Identify which cell holds the provided text, then report its [X, Y] central coordinate. 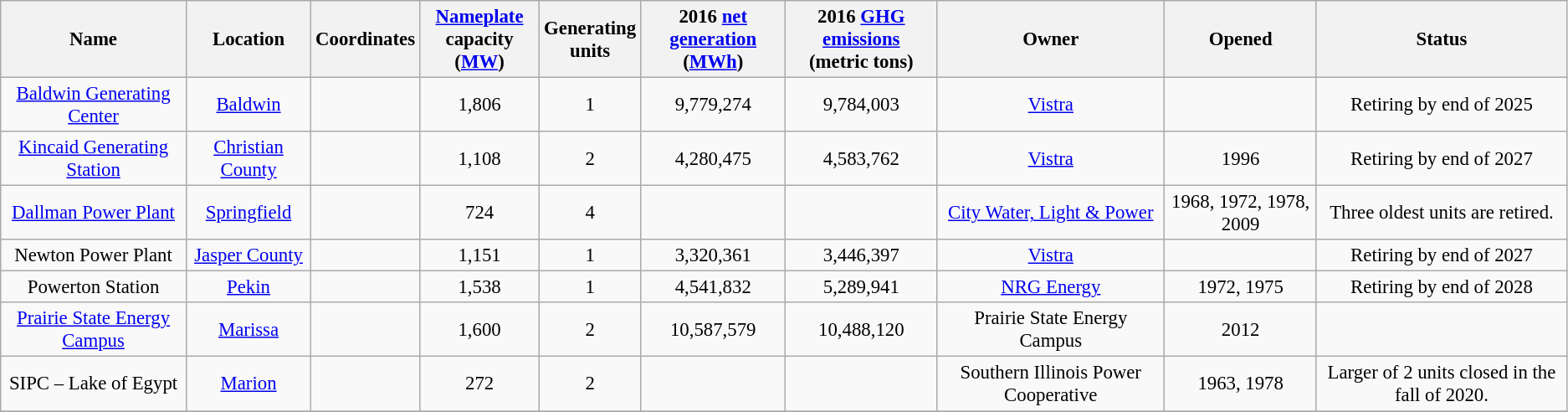
SIPC – Lake of Egypt [94, 384]
Baldwin [249, 106]
Generating units [591, 39]
Pekin [249, 287]
3,320,361 [713, 255]
1,600 [479, 330]
2012 [1241, 330]
Christian County [249, 159]
2016 GHG emissions (metric tons) [862, 39]
10,488,120 [862, 330]
4,583,762 [862, 159]
1968, 1972, 1978, 2009 [1241, 213]
Jasper County [249, 255]
2016 net generation (MWh) [713, 39]
Coordinates [366, 39]
10,587,579 [713, 330]
Powerton Station [94, 287]
Location [249, 39]
1,806 [479, 106]
4,541,832 [713, 287]
Marissa [249, 330]
1,538 [479, 287]
Opened [1241, 39]
1963, 1978 [1241, 384]
Name [94, 39]
1972, 1975 [1241, 287]
Three oldest units are retired. [1441, 213]
3,446,397 [862, 255]
Dallman Power Plant [94, 213]
Baldwin Generating Center [94, 106]
1,151 [479, 255]
Newton Power Plant [94, 255]
272 [479, 384]
9,779,274 [713, 106]
724 [479, 213]
Kincaid Generating Station [94, 159]
Retiring by end of 2028 [1441, 287]
9,784,003 [862, 106]
City Water, Light & Power [1051, 213]
Status [1441, 39]
Owner [1051, 39]
Retiring by end of 2025 [1441, 106]
1,108 [479, 159]
NRG Energy [1051, 287]
Marion [249, 384]
4,280,475 [713, 159]
4 [591, 213]
Larger of 2 units closed in the fall of 2020. [1441, 384]
1996 [1241, 159]
Springfield [249, 213]
5,289,941 [862, 287]
Southern Illinois Power Cooperative [1051, 384]
Nameplatecapacity (MW) [479, 39]
